Find where the given text appears and provide that cell's center as [X, Y] coordinate. 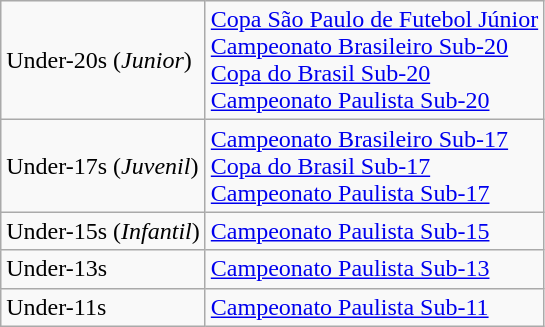
Under-11s [104, 307]
Campeonato Paulista Sub-11 [374, 307]
Campeonato Paulista Sub-15 [374, 231]
Under-17s (Juvenil) [104, 166]
Campeonato Brasileiro Sub-17Copa do Brasil Sub-17Campeonato Paulista Sub-17 [374, 166]
Under-13s [104, 269]
Campeonato Paulista Sub-13 [374, 269]
Under-15s (Infantil) [104, 231]
Copa São Paulo de Futebol JúniorCampeonato Brasileiro Sub-20Copa do Brasil Sub-20Campeonato Paulista Sub-20 [374, 60]
Under-20s (Junior) [104, 60]
